Search for the cell housing the specified text and yield its [x, y] center coordinate. 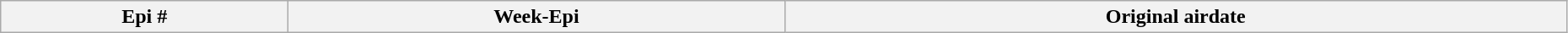
Epi # [145, 17]
Original airdate [1176, 17]
Week-Epi [536, 17]
